Return the (X, Y) coordinate for the center point of the cell that contains the specified text.  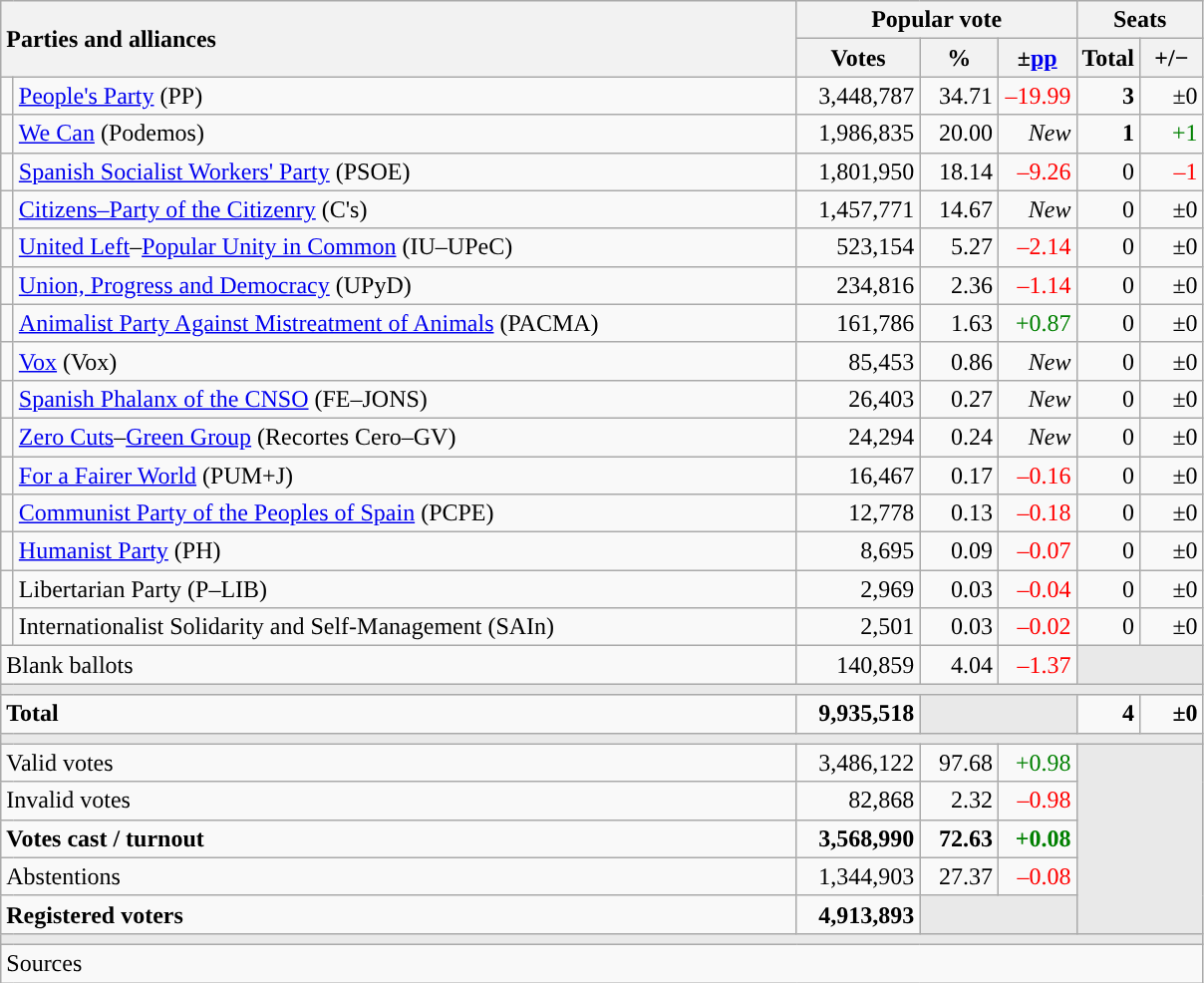
2.36 (959, 285)
Blank ballots (399, 665)
Seats (1140, 20)
Votes cast / turnout (399, 838)
+0.08 (1037, 838)
3,448,787 (858, 96)
–1 (1172, 171)
234,816 (858, 285)
1,801,950 (858, 171)
–0.16 (1037, 476)
20.00 (959, 134)
Union, Progress and Democracy (UPyD) (405, 285)
1,457,771 (858, 209)
+0.98 (1037, 763)
Registered voters (399, 914)
2.32 (959, 801)
18.14 (959, 171)
14.67 (959, 209)
2,969 (858, 589)
Spanish Socialist Workers' Party (PSOE) (405, 171)
+/− (1172, 58)
3,486,122 (858, 763)
140,859 (858, 665)
24,294 (858, 437)
–0.02 (1037, 627)
26,403 (858, 399)
Votes (858, 58)
82,868 (858, 801)
16,467 (858, 476)
Libertarian Party (P–LIB) (405, 589)
–0.98 (1037, 801)
+1 (1172, 134)
% (959, 58)
Invalid votes (399, 801)
0.86 (959, 361)
–19.99 (1037, 96)
Valid votes (399, 763)
Animalist Party Against Mistreatment of Animals (PACMA) (405, 323)
–1.14 (1037, 285)
Vox (Vox) (405, 361)
Zero Cuts–Green Group (Recortes Cero–GV) (405, 437)
We Can (Podemos) (405, 134)
Citizens–Party of the Citizenry (C's) (405, 209)
0.13 (959, 513)
1,344,903 (858, 876)
For a Fairer World (PUM+J) (405, 476)
4.04 (959, 665)
5.27 (959, 247)
People's Party (PP) (405, 96)
72.63 (959, 838)
0.17 (959, 476)
523,154 (858, 247)
Internationalist Solidarity and Self-Management (SAIn) (405, 627)
–2.14 (1037, 247)
United Left–Popular Unity in Common (IU–UPeC) (405, 247)
–1.37 (1037, 665)
3 (1108, 96)
97.68 (959, 763)
Popular vote (937, 20)
+0.87 (1037, 323)
1,986,835 (858, 134)
Sources (602, 963)
–9.26 (1037, 171)
1.63 (959, 323)
8,695 (858, 551)
2,501 (858, 627)
Communist Party of the Peoples of Spain (PCPE) (405, 513)
0.27 (959, 399)
161,786 (858, 323)
–0.04 (1037, 589)
–0.18 (1037, 513)
9,935,518 (858, 714)
34.71 (959, 96)
±pp (1037, 58)
0.09 (959, 551)
–0.08 (1037, 876)
–0.07 (1037, 551)
4 (1108, 714)
Humanist Party (PH) (405, 551)
27.37 (959, 876)
4,913,893 (858, 914)
85,453 (858, 361)
12,778 (858, 513)
3,568,990 (858, 838)
0.24 (959, 437)
1 (1108, 134)
Abstentions (399, 876)
Parties and alliances (399, 39)
Spanish Phalanx of the CNSO (FE–JONS) (405, 399)
